Return [x, y] of the center of cell containing provided text 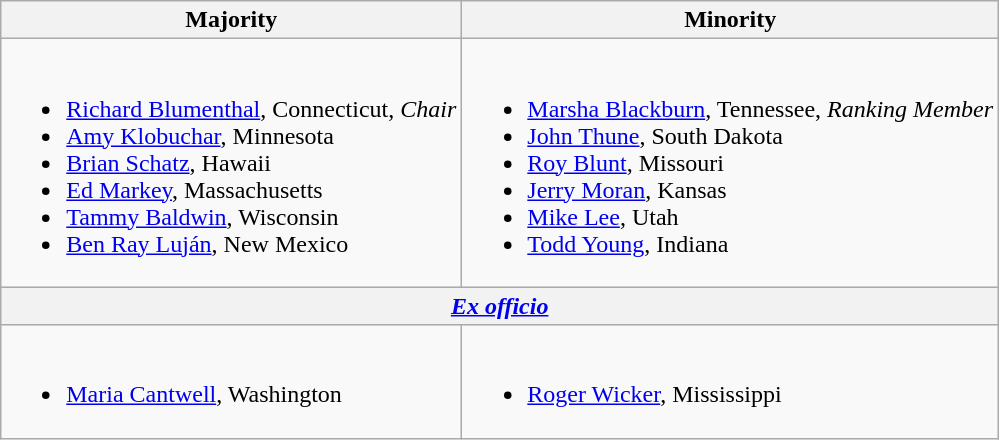
Roger Wicker, Mississippi [730, 382]
Minority [730, 20]
Ex officio [500, 306]
Marsha Blackburn, Tennessee, Ranking MemberJohn Thune, South DakotaRoy Blunt, MissouriJerry Moran, KansasMike Lee, UtahTodd Young, Indiana [730, 163]
Majority [232, 20]
Maria Cantwell, Washington [232, 382]
